Capture the cell that displays the provided text and extract its [x, y] central coordinate. 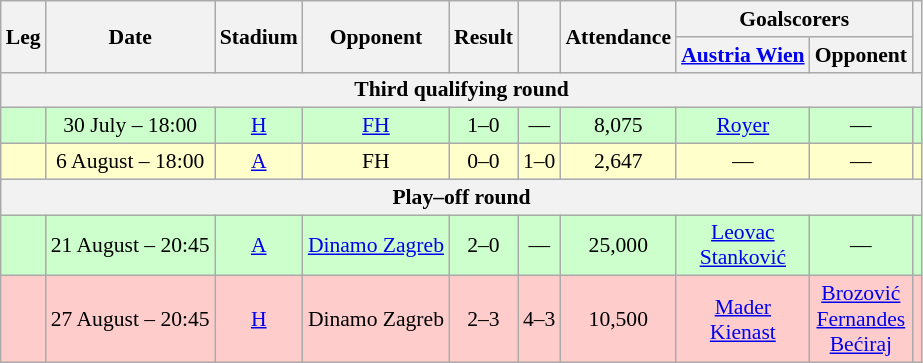
Leovac Stanković [742, 246]
30 July – 18:00 [130, 126]
6 August – 18:00 [130, 162]
4–3 [540, 320]
2–0 [484, 246]
2–3 [484, 320]
Brozović Fernandes Bećiraj [862, 320]
Date [130, 36]
Leg [24, 36]
2,647 [618, 162]
Third qualifying round [462, 90]
Mader Kienast [742, 320]
8,075 [618, 126]
Play–off round [462, 197]
Austria Wien [742, 55]
Stadium [259, 36]
10,500 [618, 320]
27 August – 20:45 [130, 320]
Result [484, 36]
Royer [742, 126]
0–0 [484, 162]
25,000 [618, 246]
Attendance [618, 36]
Goalscorers [794, 19]
21 August – 20:45 [130, 246]
